Search for the cell housing the specified text and yield its [x, y] center coordinate. 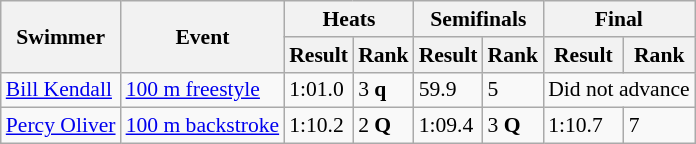
1:10.7 [584, 126]
Did not advance [619, 90]
100 m freestyle [203, 90]
1:09.4 [448, 126]
Event [203, 36]
Bill Kendall [61, 90]
1:01.0 [318, 90]
Percy Oliver [61, 126]
5 [514, 90]
7 [660, 126]
Heats [348, 19]
Final [619, 19]
2 Q [384, 126]
3 Q [514, 126]
59.9 [448, 90]
1:10.2 [318, 126]
Semifinals [478, 19]
Swimmer [61, 36]
100 m backstroke [203, 126]
3 q [384, 90]
